From the cell containing the given text, extract its center point as (X, Y) coordinate. 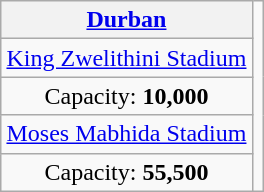
Capacity: 55,500 (126, 172)
Capacity: 10,000 (126, 96)
King Zwelithini Stadium (126, 58)
Moses Mabhida Stadium (126, 134)
Durban (126, 20)
